Provide the (x, y) coordinate of the cell's center where the given text is located.  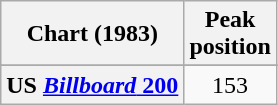
US Billboard 200 (92, 85)
Peakposition (230, 34)
Chart (1983) (92, 34)
153 (230, 85)
